Find where the given text appears and provide that cell's center as [x, y] coordinate. 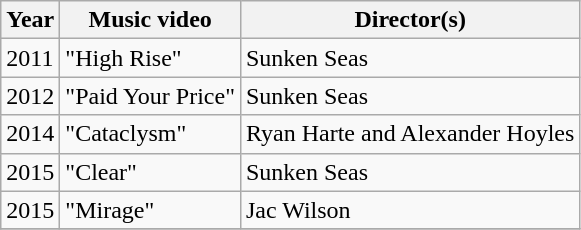
Director(s) [410, 20]
2012 [30, 96]
Year [30, 20]
Music video [150, 20]
"Paid Your Price" [150, 96]
Ryan Harte and Alexander Hoyles [410, 134]
Jac Wilson [410, 210]
2011 [30, 58]
"Cataclysm" [150, 134]
"High Rise" [150, 58]
2014 [30, 134]
"Mirage" [150, 210]
"Clear" [150, 172]
